Identify which cell holds the provided text, then report its [x, y] central coordinate. 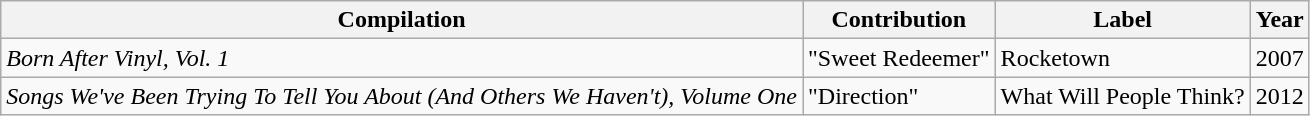
Songs We've Been Trying To Tell You About (And Others We Haven't), Volume One [402, 96]
2012 [1280, 96]
"Direction" [898, 96]
"Sweet Redeemer" [898, 58]
Label [1122, 20]
Contribution [898, 20]
Compilation [402, 20]
What Will People Think? [1122, 96]
2007 [1280, 58]
Born After Vinyl, Vol. 1 [402, 58]
Rocketown [1122, 58]
Year [1280, 20]
